Identify which cell holds the provided text, then report its [x, y] central coordinate. 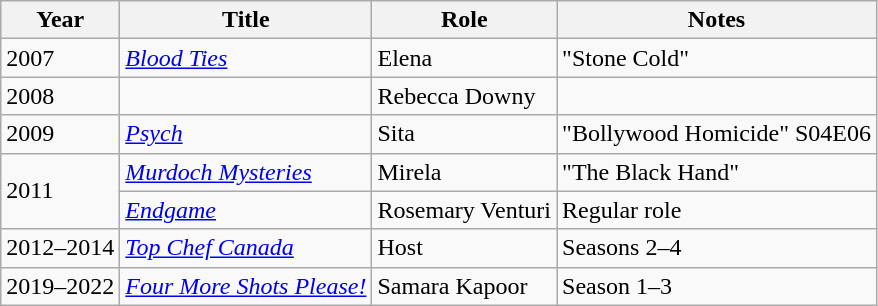
Endgame [246, 210]
Notes [717, 20]
Sita [464, 134]
Blood Ties [246, 58]
Regular role [717, 210]
2007 [60, 58]
Season 1–3 [717, 286]
Host [464, 248]
Elena [464, 58]
Seasons 2–4 [717, 248]
2008 [60, 96]
Role [464, 20]
Year [60, 20]
Murdoch Mysteries [246, 172]
Rebecca Downy [464, 96]
Samara Kapoor [464, 286]
2011 [60, 191]
"The Black Hand" [717, 172]
Four More Shots Please! [246, 286]
Mirela [464, 172]
Top Chef Canada [246, 248]
2009 [60, 134]
Title [246, 20]
2012–2014 [60, 248]
Rosemary Venturi [464, 210]
2019–2022 [60, 286]
"Stone Cold" [717, 58]
"Bollywood Homicide" S04E06 [717, 134]
Psych [246, 134]
